Provide the (X, Y) coordinate of the cell's center where the given text is located.  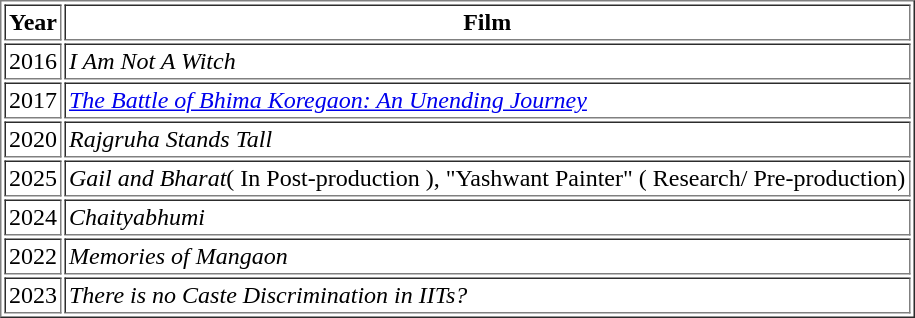
The Battle of Bhima Koregaon: An Unending Journey (486, 100)
Chaityabhumi (486, 218)
Film (486, 22)
Memories of Mangaon (486, 256)
2025 (32, 178)
Rajgruha Stands Tall (486, 140)
2017 (32, 100)
2023 (32, 296)
2022 (32, 256)
2016 (32, 62)
2024 (32, 218)
I Am Not A Witch (486, 62)
Gail and Bharat( In Post-production ), "Yashwant Painter" ( Research/ Pre-production) (486, 178)
There is no Caste Discrimination in IITs? (486, 296)
Year (32, 22)
2020 (32, 140)
